Find where the given text appears and provide that cell's center as (X, Y) coordinate. 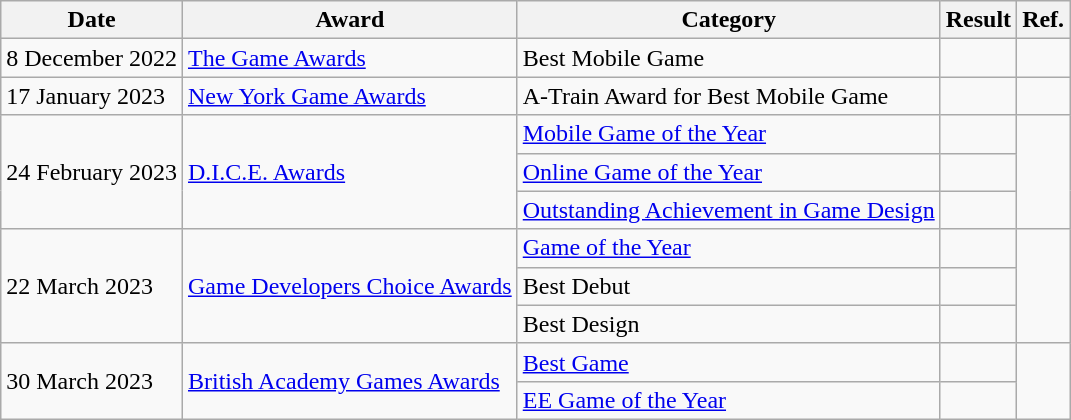
British Academy Games Awards (350, 381)
EE Game of the Year (728, 400)
The Game Awards (350, 58)
New York Game Awards (350, 96)
30 March 2023 (92, 381)
Ref. (1044, 20)
Mobile Game of the Year (728, 134)
Best Design (728, 324)
Best Debut (728, 286)
Outstanding Achievement in Game Design (728, 210)
8 December 2022 (92, 58)
17 January 2023 (92, 96)
A-Train Award for Best Mobile Game (728, 96)
Best Mobile Game (728, 58)
Game of the Year (728, 248)
Online Game of the Year (728, 172)
22 March 2023 (92, 286)
Award (350, 20)
Game Developers Choice Awards (350, 286)
Result (978, 20)
24 February 2023 (92, 172)
Date (92, 20)
Best Game (728, 362)
Category (728, 20)
D.I.C.E. Awards (350, 172)
